Return [x, y] of the center of cell containing provided text 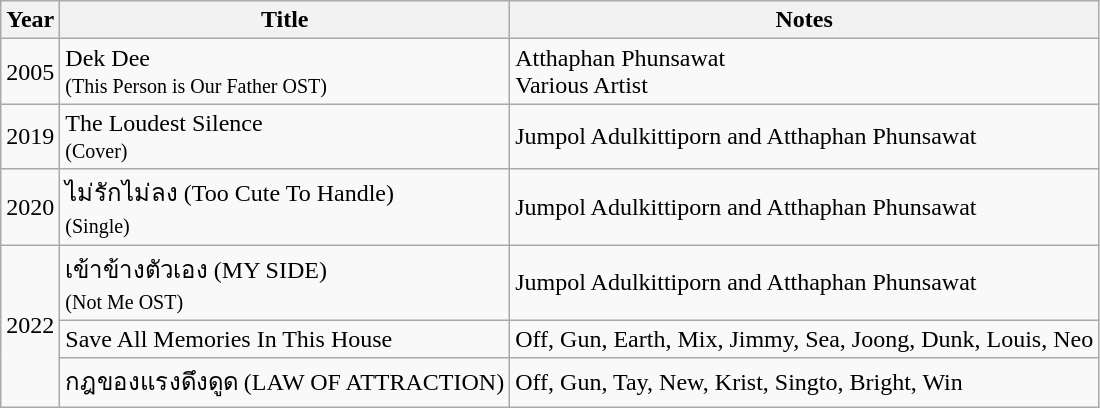
Save All Memories In This House [285, 339]
Atthaphan PhunsawatVarious Artist [804, 72]
Off, Gun, Tay, New, Krist, Singto, Bright, Win [804, 382]
2005 [30, 72]
ไม่รักไม่ลง (Too Cute To Handle)(Single) [285, 207]
Title [285, 20]
Notes [804, 20]
2022 [30, 325]
เข้าข้างตัวเอง (MY SIDE)(Not Me OST) [285, 282]
The Loudest Silence(Cover) [285, 136]
2019 [30, 136]
Dek Dee(This Person is Our Father OST) [285, 72]
กฎของแรงดึงดูด (LAW OF ATTRACTION) [285, 382]
Off, Gun, Earth, Mix, Jimmy, Sea, Joong, Dunk, Louis, Neo [804, 339]
2020 [30, 207]
Year [30, 20]
